Extract the [x, y] coordinate from the center of the cell holding the provided text.  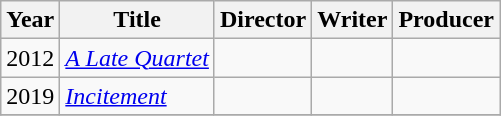
Writer [352, 20]
2019 [30, 96]
Title [138, 20]
Incitement [138, 96]
Director [262, 20]
Producer [446, 20]
Year [30, 20]
A Late Quartet [138, 58]
2012 [30, 58]
